Find where the given text appears and provide that cell's center as (X, Y) coordinate. 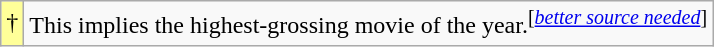
This implies the highest-grossing movie of the year.[better source needed] (368, 24)
† (12, 24)
